For the text-containing cell, return its midpoint in (x, y) coordinate format. 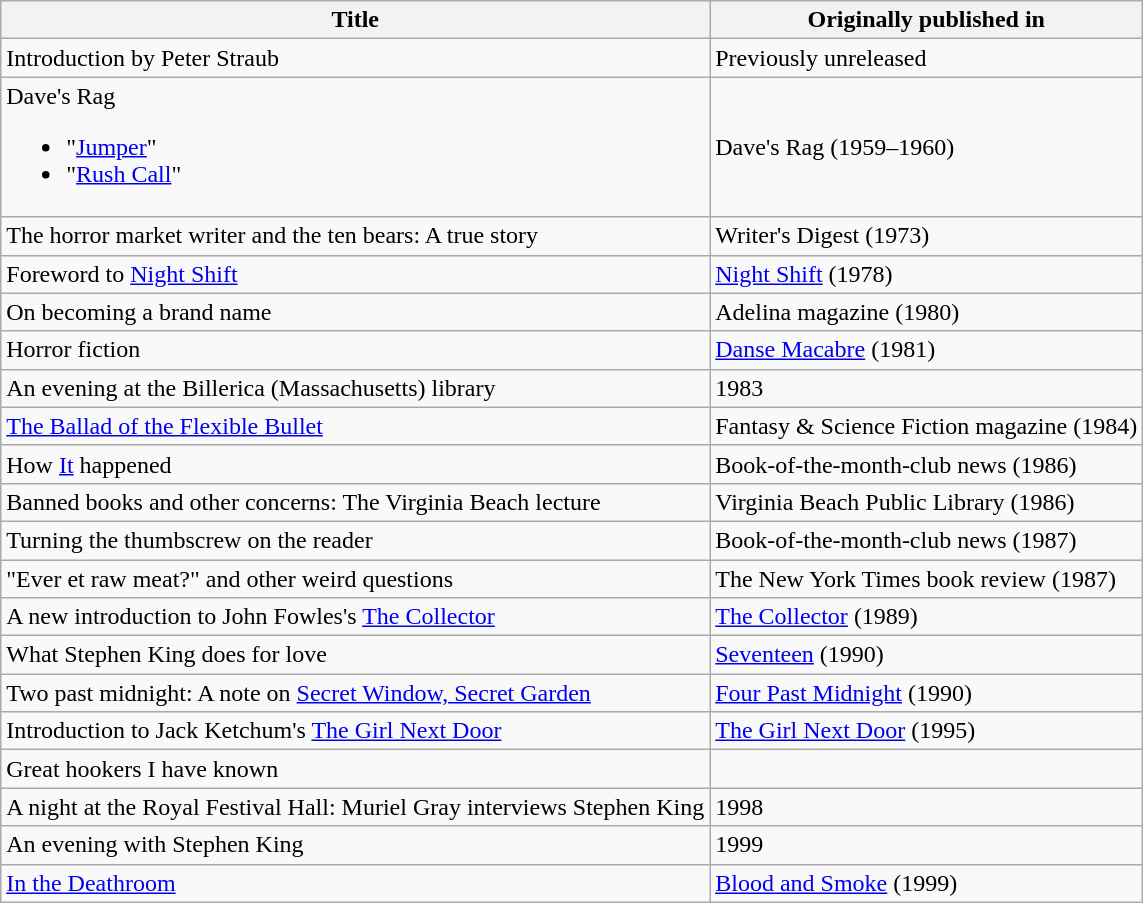
On becoming a brand name (356, 312)
Seventeen (1990) (926, 655)
"Ever et raw meat?" and other weird questions (356, 579)
Writer's Digest (1973) (926, 236)
Danse Macabre (1981) (926, 350)
1983 (926, 388)
Book-of-the-month-club news (1987) (926, 540)
Virginia Beach Public Library (1986) (926, 502)
Introduction to Jack Ketchum's The Girl Next Door (356, 731)
A new introduction to John Fowles's The Collector (356, 617)
How It happened (356, 464)
Dave's Rag"Jumper""Rush Call" (356, 147)
Turning the thumbscrew on the reader (356, 540)
In the Deathroom (356, 883)
An evening with Stephen King (356, 845)
A night at the Royal Festival Hall: Muriel Gray interviews Stephen King (356, 807)
Fantasy & Science Fiction magazine (1984) (926, 426)
Blood and Smoke (1999) (926, 883)
What Stephen King does for love (356, 655)
1999 (926, 845)
The Girl Next Door (1995) (926, 731)
An evening at the Billerica (Massachusetts) library (356, 388)
Previously unreleased (926, 58)
Banned books and other concerns: The Virginia Beach lecture (356, 502)
Two past midnight: A note on Secret Window, Secret Garden (356, 693)
Night Shift (1978) (926, 274)
The New York Times book review (1987) (926, 579)
Introduction by Peter Straub (356, 58)
Foreword to Night Shift (356, 274)
Title (356, 20)
Book-of-the-month-club news (1986) (926, 464)
The horror market writer and the ten bears: A true story (356, 236)
Four Past Midnight (1990) (926, 693)
Dave's Rag (1959–1960) (926, 147)
Adelina magazine (1980) (926, 312)
Great hookers I have known (356, 769)
Horror fiction (356, 350)
1998 (926, 807)
The Ballad of the Flexible Bullet (356, 426)
Originally published in (926, 20)
The Collector (1989) (926, 617)
